Determine the [x, y] coordinate at the center of the cell enclosing the given text.  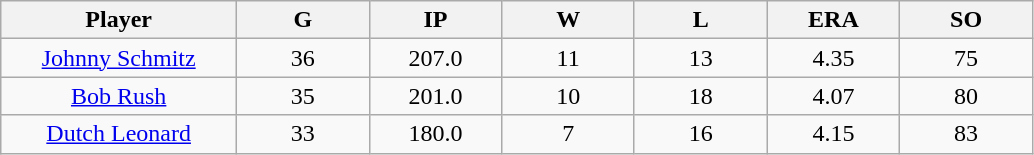
4.35 [834, 58]
83 [966, 134]
10 [568, 96]
13 [700, 58]
75 [966, 58]
33 [304, 134]
207.0 [436, 58]
ERA [834, 20]
Dutch Leonard [119, 134]
L [700, 20]
4.07 [834, 96]
11 [568, 58]
80 [966, 96]
Bob Rush [119, 96]
7 [568, 134]
4.15 [834, 134]
36 [304, 58]
180.0 [436, 134]
16 [700, 134]
35 [304, 96]
W [568, 20]
IP [436, 20]
SO [966, 20]
201.0 [436, 96]
18 [700, 96]
Johnny Schmitz [119, 58]
Player [119, 20]
G [304, 20]
